Scan for the cell matching the given text and deliver its [X, Y] coordinate at center. 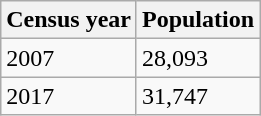
2017 [69, 96]
28,093 [198, 58]
31,747 [198, 96]
2007 [69, 58]
Population [198, 20]
Census year [69, 20]
